Output the [x, y] coordinate of the center of the cell containing the given text.  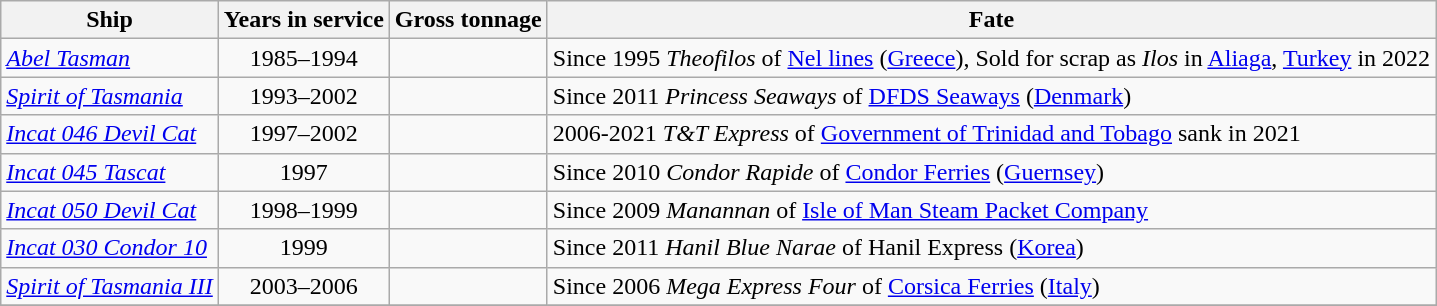
Incat 050 Devil Cat [110, 210]
1985–1994 [304, 58]
Spirit of Tasmania III [110, 286]
Years in service [304, 20]
Since 1995 Theofilos of Nel lines (Greece), Sold for scrap as Ilos in Aliaga, Turkey in 2022 [991, 58]
Incat 046 Devil Cat [110, 134]
Since 2010 Condor Rapide of Condor Ferries (Guernsey) [991, 172]
1997 [304, 172]
Incat 030 Condor 10 [110, 248]
1998–1999 [304, 210]
Incat 045 Tascat [110, 172]
Since 2006 Mega Express Four of Corsica Ferries (Italy) [991, 286]
2003–2006 [304, 286]
1993–2002 [304, 96]
Gross tonnage [468, 20]
Since 2009 Manannan of Isle of Man Steam Packet Company [991, 210]
1999 [304, 248]
Spirit of Tasmania [110, 96]
Since 2011 Princess Seaways of DFDS Seaways (Denmark) [991, 96]
Ship [110, 20]
1997–2002 [304, 134]
Since 2011 Hanil Blue Narae of Hanil Express (Korea) [991, 248]
Fate [991, 20]
2006-2021 T&T Express of Government of Trinidad and Tobago sank in 2021 [991, 134]
Abel Tasman [110, 58]
